Detect which cell encompasses the target text, then output its (x, y) center coordinate. 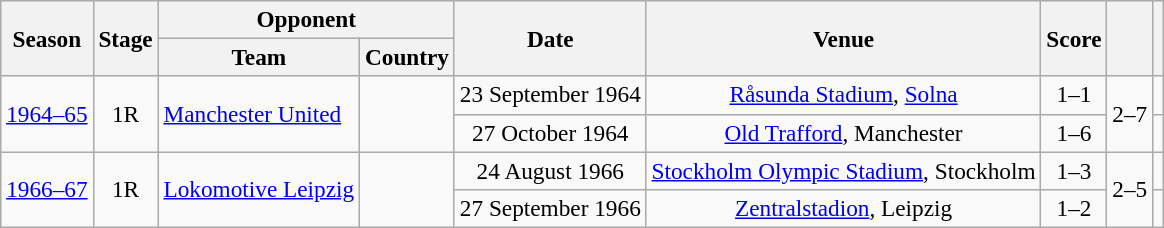
Old Trafford, Manchester (844, 133)
Stockholm Olympic Stadium, Stockholm (844, 170)
Country (408, 57)
1–3 (1074, 170)
1–1 (1074, 95)
2–7 (1130, 114)
Venue (844, 38)
Season (47, 38)
Råsunda Stadium, Solna (844, 95)
Opponent (306, 19)
27 October 1964 (550, 133)
1–6 (1074, 133)
Zentralstadion, Leipzig (844, 208)
Lokomotive Leipzig (258, 189)
1–2 (1074, 208)
24 August 1966 (550, 170)
Score (1074, 38)
23 September 1964 (550, 95)
Date (550, 38)
Team (258, 57)
2–5 (1130, 189)
Manchester United (258, 114)
1964–65 (47, 114)
Stage (126, 38)
1966–67 (47, 189)
27 September 1966 (550, 208)
